For the text-containing cell, return its midpoint in (x, y) coordinate format. 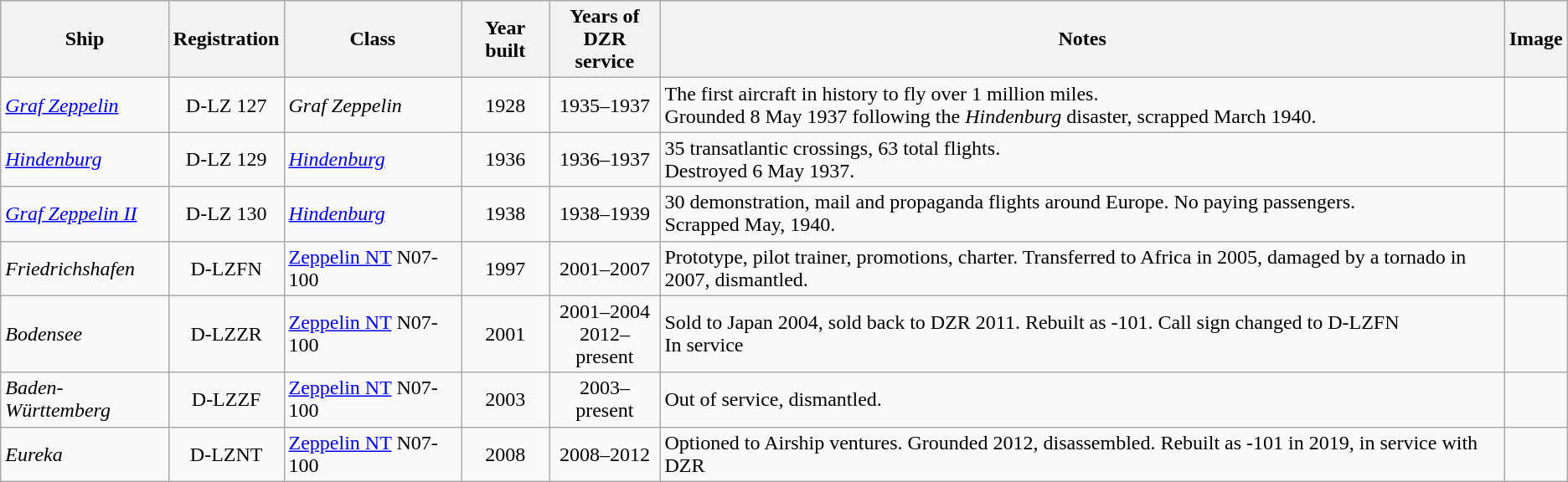
2008 (506, 454)
2003–present (605, 400)
D-LZNT (226, 454)
1938–1939 (605, 214)
2001–2007 (605, 268)
2003 (506, 400)
The first aircraft in history to fly over 1 million miles.Grounded 8 May 1937 following the Hindenburg disaster, scrapped March 1940. (1082, 105)
Year built (506, 39)
Image (1536, 39)
1935–1937 (605, 105)
D-LZZF (226, 400)
Notes (1082, 39)
D-LZZR (226, 334)
D-LZ 130 (226, 214)
Registration (226, 39)
D-LZ 129 (226, 159)
Optioned to Airship ventures. Grounded 2012, disassembled. Rebuilt as -101 in 2019, in service with DZR (1082, 454)
D-LZFN (226, 268)
Prototype, pilot trainer, promotions, charter. Transferred to Africa in 2005, damaged by a tornado in 2007, dismantled. (1082, 268)
1928 (506, 105)
Eureka (85, 454)
1936 (506, 159)
Baden-Württemberg (85, 400)
Graf Zeppelin II (85, 214)
1936–1937 (605, 159)
35 transatlantic crossings, 63 total flights.Destroyed 6 May 1937. (1082, 159)
Ship (85, 39)
D-LZ 127 (226, 105)
Friedrichshafen (85, 268)
Sold to Japan 2004, sold back to DZR 2011. Rebuilt as -101. Call sign changed to D-LZFN In service (1082, 334)
Class (373, 39)
Years ofDZR service (605, 39)
2001 (506, 334)
1997 (506, 268)
1938 (506, 214)
2008–2012 (605, 454)
2001–20042012–present (605, 334)
Bodensee (85, 334)
Out of service, dismantled. (1082, 400)
30 demonstration, mail and propaganda flights around Europe. No paying passengers.Scrapped May, 1940. (1082, 214)
